Extract the (x, y) coordinate from the center of the cell holding the provided text.  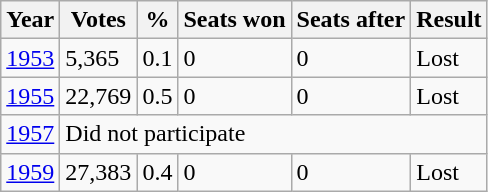
0.5 (158, 96)
Did not participate (274, 134)
5,365 (98, 58)
1953 (30, 58)
1955 (30, 96)
1957 (30, 134)
22,769 (98, 96)
Year (30, 20)
% (158, 20)
1959 (30, 172)
Seats won (234, 20)
0.1 (158, 58)
Seats after (351, 20)
27,383 (98, 172)
Votes (98, 20)
Result (449, 20)
0.4 (158, 172)
